Locate the cell with the specified text and output its (x, y) center coordinate. 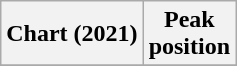
Peakposition (189, 34)
Chart (2021) (72, 34)
